Search for the cell housing the specified text and yield its (x, y) center coordinate. 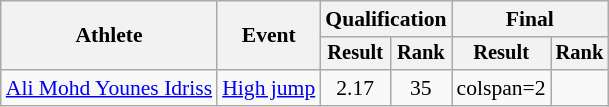
35 (420, 88)
colspan=2 (502, 88)
2.17 (355, 88)
Final (530, 19)
Athlete (109, 36)
Qualification (386, 19)
Event (268, 36)
Ali Mohd Younes Idriss (109, 88)
High jump (268, 88)
